From the cell containing the given text, extract its center point as [x, y] coordinate. 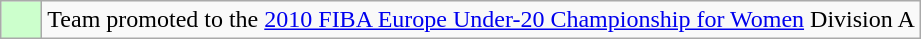
Team promoted to the 2010 FIBA Europe Under-20 Championship for Women Division A [481, 20]
